Capture the cell that displays the provided text and extract its (X, Y) central coordinate. 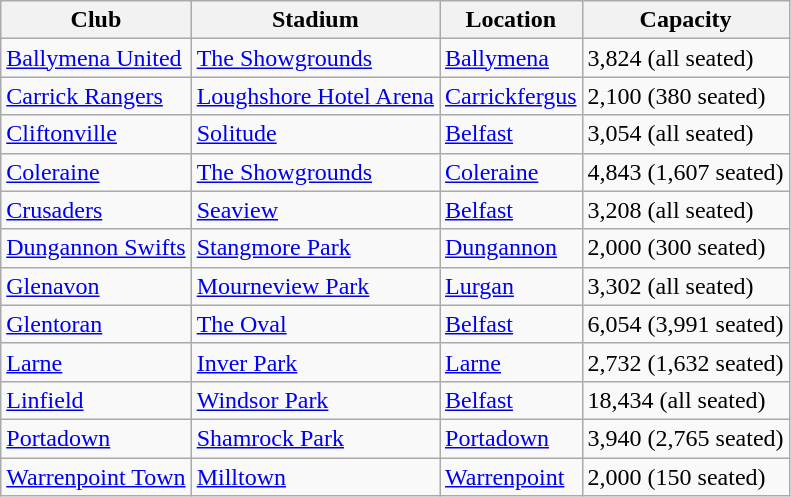
Ballymena (512, 58)
3,940 (2,765 seated) (686, 438)
Carrickfergus (512, 96)
Lurgan (512, 286)
Dungannon Swifts (96, 248)
Warrenpoint (512, 477)
Warrenpoint Town (96, 477)
2,000 (300 seated) (686, 248)
4,843 (1,607 seated) (686, 172)
Inver Park (315, 362)
Glenavon (96, 286)
Windsor Park (315, 400)
6,054 (3,991 seated) (686, 324)
Shamrock Park (315, 438)
Capacity (686, 20)
Crusaders (96, 210)
Location (512, 20)
Stadium (315, 20)
Carrick Rangers (96, 96)
Glentoran (96, 324)
Ballymena United (96, 58)
Loughshore Hotel Arena (315, 96)
3,054 (all seated) (686, 134)
2,000 (150 seated) (686, 477)
3,208 (all seated) (686, 210)
3,302 (all seated) (686, 286)
Milltown (315, 477)
Dungannon (512, 248)
Solitude (315, 134)
3,824 (all seated) (686, 58)
Mourneview Park (315, 286)
2,732 (1,632 seated) (686, 362)
2,100 (380 seated) (686, 96)
Stangmore Park (315, 248)
18,434 (all seated) (686, 400)
The Oval (315, 324)
Linfield (96, 400)
Cliftonville (96, 134)
Seaview (315, 210)
Club (96, 20)
